For the text-containing cell, return its midpoint in [x, y] coordinate format. 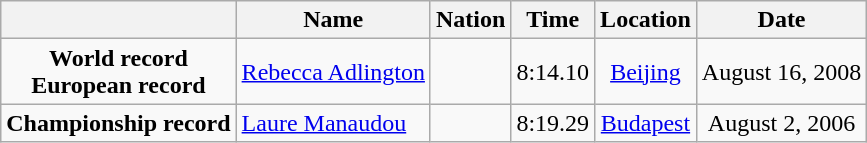
Budapest [646, 123]
Name [333, 20]
Beijing [646, 72]
Location [646, 20]
August 2, 2006 [781, 123]
Time [553, 20]
Date [781, 20]
Laure Manaudou [333, 123]
8:19.29 [553, 123]
Rebecca Adlington [333, 72]
August 16, 2008 [781, 72]
Championship record [118, 123]
8:14.10 [553, 72]
World recordEuropean record [118, 72]
Nation [470, 20]
